Identify which cell holds the provided text, then report its [X, Y] central coordinate. 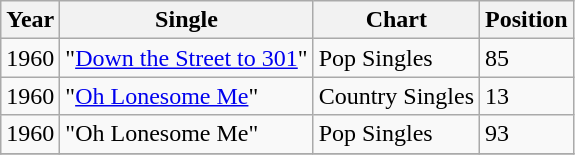
"Down the Street to 301" [186, 58]
93 [527, 134]
Position [527, 20]
Chart [396, 20]
Country Singles [396, 96]
13 [527, 96]
Single [186, 20]
Year [30, 20]
85 [527, 58]
